For the text-containing cell, return its midpoint in (x, y) coordinate format. 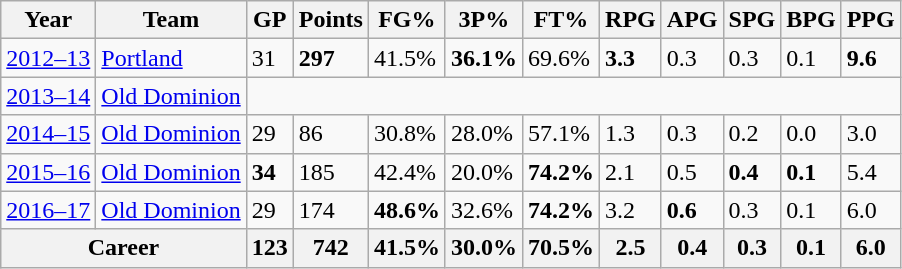
2015–16 (48, 172)
185 (330, 172)
30.8% (406, 134)
FG% (406, 20)
BPG (811, 20)
3.2 (631, 210)
123 (270, 248)
2016–17 (48, 210)
GP (270, 20)
57.1% (560, 134)
297 (330, 58)
Points (330, 20)
69.6% (560, 58)
2014–15 (48, 134)
42.4% (406, 172)
30.0% (484, 248)
28.0% (484, 134)
3P% (484, 20)
Career (124, 248)
0.6 (692, 210)
APG (692, 20)
3.0 (870, 134)
PPG (870, 20)
2012–13 (48, 58)
0.0 (811, 134)
48.6% (406, 210)
20.0% (484, 172)
Team (171, 20)
86 (330, 134)
36.1% (484, 58)
9.6 (870, 58)
174 (330, 210)
1.3 (631, 134)
2.5 (631, 248)
FT% (560, 20)
RPG (631, 20)
5.4 (870, 172)
2013–14 (48, 96)
Year (48, 20)
70.5% (560, 248)
0.5 (692, 172)
Portland (171, 58)
34 (270, 172)
32.6% (484, 210)
3.3 (631, 58)
31 (270, 58)
0.2 (752, 134)
SPG (752, 20)
742 (330, 248)
2.1 (631, 172)
